From the cell containing the given text, extract its center point as (x, y) coordinate. 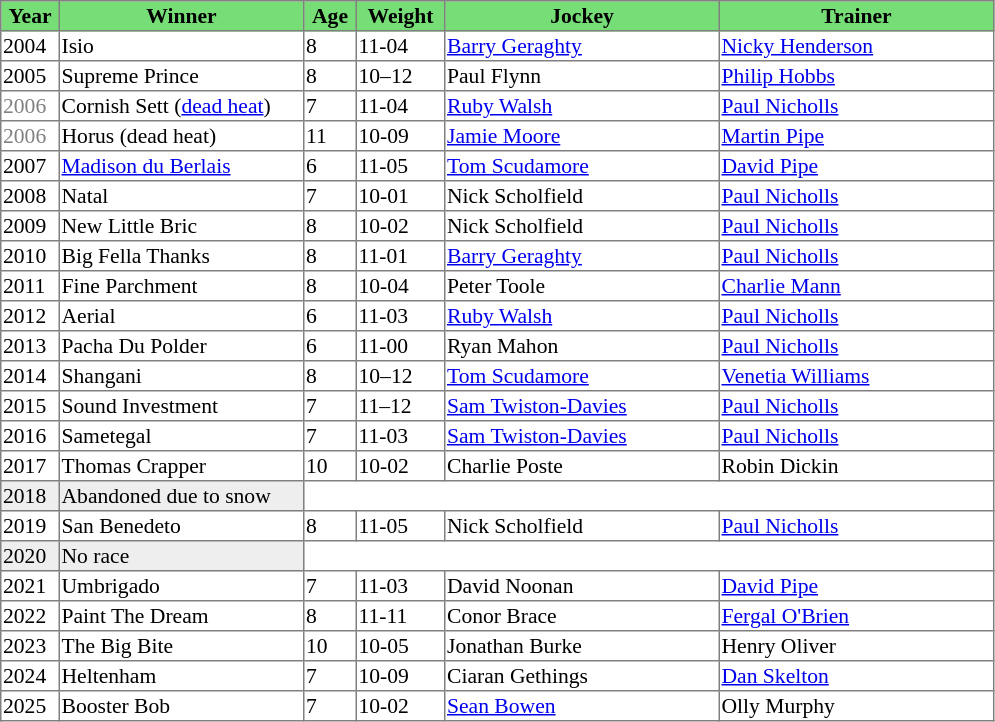
San Benedeto (181, 526)
10-05 (400, 646)
2023 (30, 646)
Jockey (582, 16)
Sametegal (181, 436)
Nicky Henderson (856, 46)
Philip Hobbs (856, 76)
10-04 (400, 286)
2011 (30, 286)
2021 (30, 586)
Madison du Berlais (181, 166)
2022 (30, 616)
New Little Bric (181, 226)
No race (181, 556)
Year (30, 16)
2008 (30, 196)
Fine Parchment (181, 286)
Trainer (856, 16)
Fergal O'Brien (856, 616)
Dan Skelton (856, 676)
The Big Bite (181, 646)
2019 (30, 526)
Pacha Du Polder (181, 346)
2004 (30, 46)
2015 (30, 406)
2012 (30, 316)
11–12 (400, 406)
Cornish Sett (dead heat) (181, 106)
Charlie Poste (582, 466)
Natal (181, 196)
Jonathan Burke (582, 646)
Sound Investment (181, 406)
Peter Toole (582, 286)
Supreme Prince (181, 76)
2005 (30, 76)
2009 (30, 226)
Jamie Moore (582, 136)
Thomas Crapper (181, 466)
Shangani (181, 376)
2016 (30, 436)
11 (330, 136)
Isio (181, 46)
Weight (400, 16)
Paint The Dream (181, 616)
11-11 (400, 616)
Charlie Mann (856, 286)
Big Fella Thanks (181, 256)
2020 (30, 556)
Ryan Mahon (582, 346)
Venetia Williams (856, 376)
2024 (30, 676)
Paul Flynn (582, 76)
2010 (30, 256)
Ciaran Gethings (582, 676)
Winner (181, 16)
Conor Brace (582, 616)
Horus (dead heat) (181, 136)
2018 (30, 496)
David Noonan (582, 586)
2007 (30, 166)
Heltenham (181, 676)
11-00 (400, 346)
Martin Pipe (856, 136)
Sean Bowen (582, 706)
Abandoned due to snow (181, 496)
2014 (30, 376)
Age (330, 16)
Booster Bob (181, 706)
Umbrigado (181, 586)
11-01 (400, 256)
Aerial (181, 316)
Olly Murphy (856, 706)
Henry Oliver (856, 646)
Robin Dickin (856, 466)
10-01 (400, 196)
2025 (30, 706)
2013 (30, 346)
2017 (30, 466)
